Output the (x, y) coordinate of the center of the cell containing the given text.  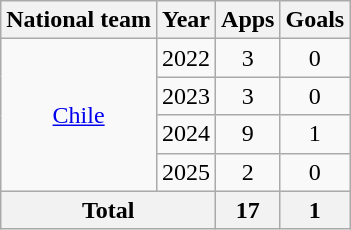
Goals (315, 20)
Chile (79, 115)
2 (248, 172)
2023 (186, 96)
2025 (186, 172)
17 (248, 210)
2024 (186, 134)
Apps (248, 20)
Year (186, 20)
National team (79, 20)
Total (108, 210)
9 (248, 134)
2022 (186, 58)
